From the cell containing the given text, extract its center point as (x, y) coordinate. 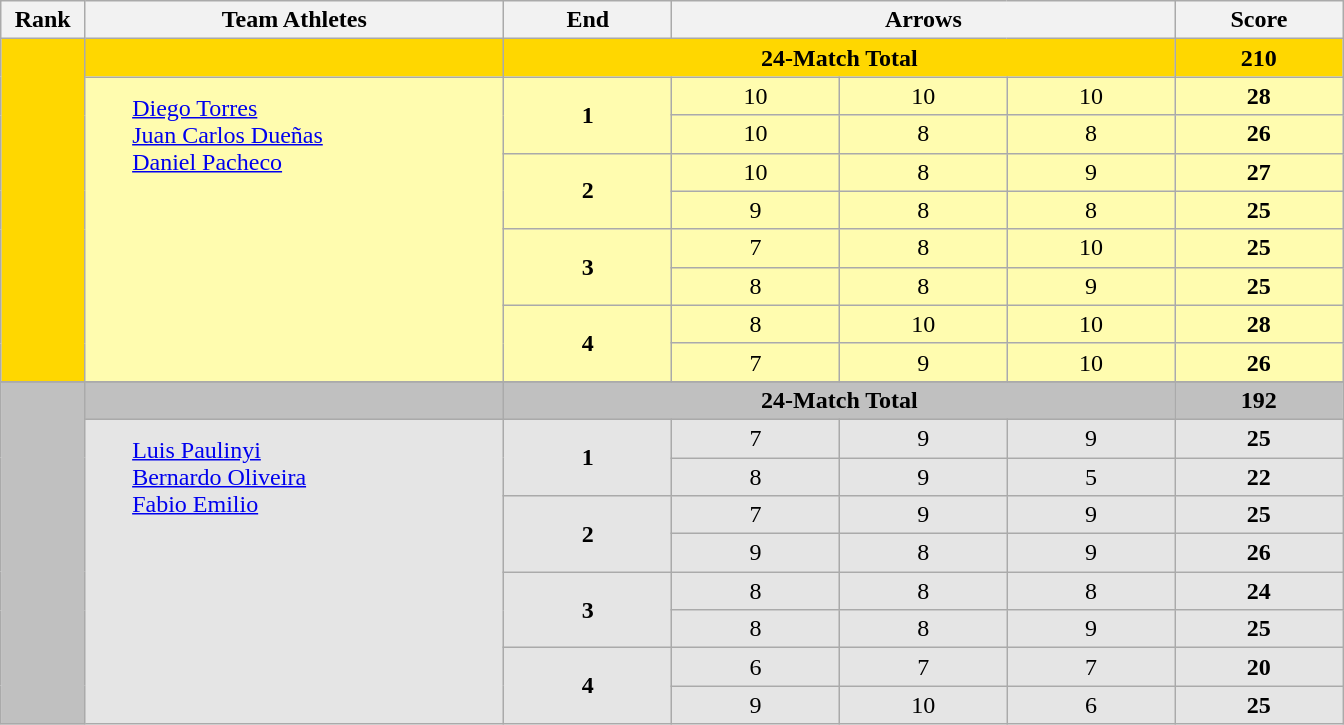
210 (1259, 58)
Diego Torres Juan Carlos Dueñas Daniel Pacheco (294, 229)
20 (1259, 667)
End (588, 20)
27 (1259, 172)
Luis Paulinyi Bernardo Oliveira Fabio Emilio (294, 571)
24 (1259, 591)
5 (1091, 477)
Team Athletes (294, 20)
192 (1259, 400)
Score (1259, 20)
Arrows (924, 20)
Rank (43, 20)
22 (1259, 477)
